Capture the cell that displays the provided text and extract its [x, y] central coordinate. 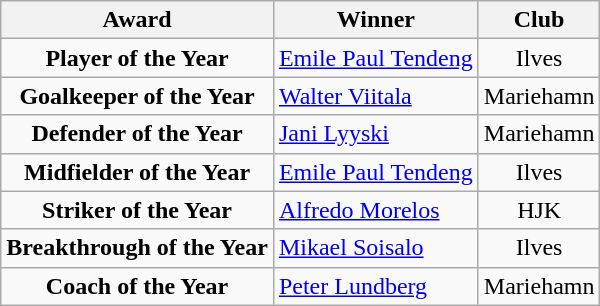
Defender of the Year [138, 134]
Award [138, 20]
Coach of the Year [138, 286]
Winner [376, 20]
HJK [539, 210]
Walter Viitala [376, 96]
Alfredo Morelos [376, 210]
Jani Lyyski [376, 134]
Peter Lundberg [376, 286]
Striker of the Year [138, 210]
Player of the Year [138, 58]
Breakthrough of the Year [138, 248]
Mikael Soisalo [376, 248]
Goalkeeper of the Year [138, 96]
Midfielder of the Year [138, 172]
Club [539, 20]
